Detect which cell encompasses the target text, then output its (x, y) center coordinate. 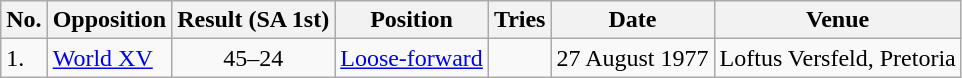
No. (24, 20)
Position (412, 20)
1. (24, 58)
Venue (838, 20)
Date (632, 20)
Tries (520, 20)
45–24 (254, 58)
World XV (109, 58)
Opposition (109, 20)
Loftus Versfeld, Pretoria (838, 58)
27 August 1977 (632, 58)
Loose-forward (412, 58)
Result (SA 1st) (254, 20)
